Identify which cell holds the provided text, then report its (X, Y) central coordinate. 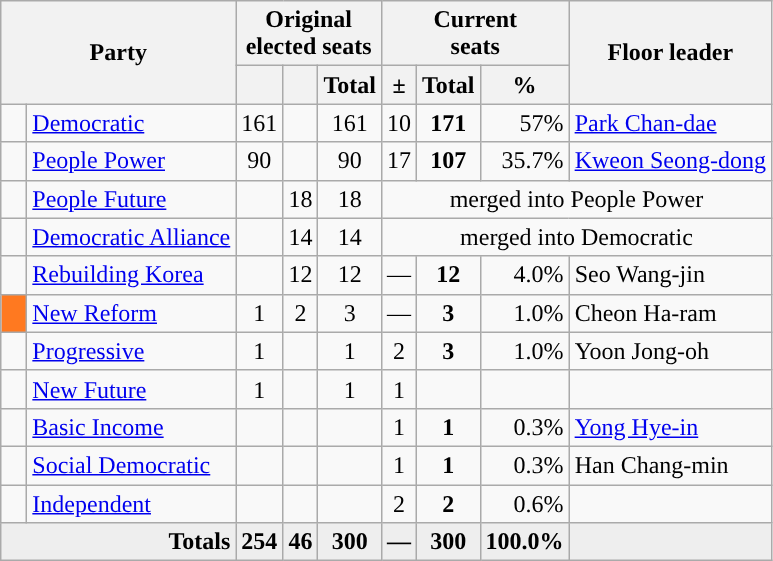
Park Chan-dae (670, 123)
% (524, 85)
107 (449, 161)
Party (118, 52)
± (398, 85)
17 (398, 161)
Democratic Alliance (132, 237)
Social Democratic (132, 465)
171 (449, 123)
46 (300, 542)
Independent (132, 503)
Floor leader (670, 52)
merged into People Power (576, 199)
35.7% (524, 161)
100.0% (524, 542)
Rebuilding Korea (132, 275)
New Future (132, 389)
Totals (118, 542)
merged into Democratic (576, 237)
Cheon Ha-ram (670, 313)
Han Chang-min (670, 465)
Currentseats (475, 34)
Kweon Seong-dong (670, 161)
0.6% (524, 503)
Democratic (132, 123)
Yong Hye-in (670, 427)
Originalelected seats (309, 34)
10 (398, 123)
People Power (132, 161)
Progressive (132, 351)
4.0% (524, 275)
57% (524, 123)
254 (260, 542)
Basic Income (132, 427)
People Future (132, 199)
New Reform (132, 313)
Yoon Jong-oh (670, 351)
Seo Wang-jin (670, 275)
